Identify which cell holds the provided text, then report its (X, Y) central coordinate. 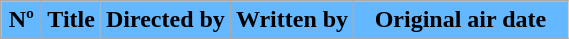
Written by (292, 20)
Directed by (165, 20)
Title (72, 20)
Original air date (461, 20)
Nº (22, 20)
